Scan for the cell matching the given text and deliver its [X, Y] coordinate at center. 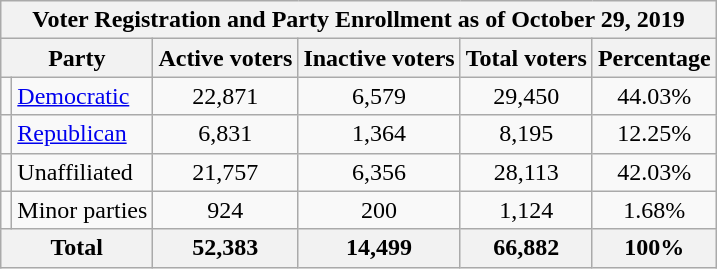
Minor parties [82, 210]
42.03% [654, 172]
1,364 [379, 134]
6,579 [379, 96]
Active voters [226, 58]
100% [654, 248]
Party [77, 58]
1.68% [654, 210]
Voter Registration and Party Enrollment as of October 29, 2019 [359, 20]
Unaffiliated [82, 172]
Percentage [654, 58]
21,757 [226, 172]
200 [379, 210]
Democratic [82, 96]
8,195 [526, 134]
22,871 [226, 96]
14,499 [379, 248]
6,831 [226, 134]
52,383 [226, 248]
44.03% [654, 96]
29,450 [526, 96]
Total [77, 248]
Total voters [526, 58]
Inactive voters [379, 58]
924 [226, 210]
28,113 [526, 172]
1,124 [526, 210]
Republican [82, 134]
66,882 [526, 248]
6,356 [379, 172]
12.25% [654, 134]
